Detect which cell encompasses the target text, then output its (X, Y) center coordinate. 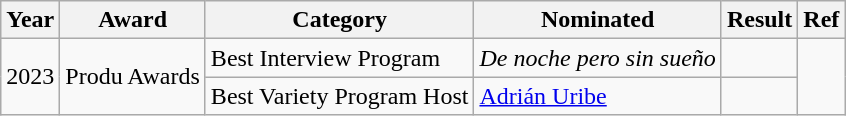
Category (340, 20)
2023 (30, 77)
Ref (822, 20)
Adrián Uribe (598, 96)
Result (759, 20)
Year (30, 20)
Best Variety Program Host (340, 96)
De noche pero sin sueño (598, 58)
Best Interview Program (340, 58)
Award (133, 20)
Produ Awards (133, 77)
Nominated (598, 20)
